Return [x, y] of the center of cell containing provided text 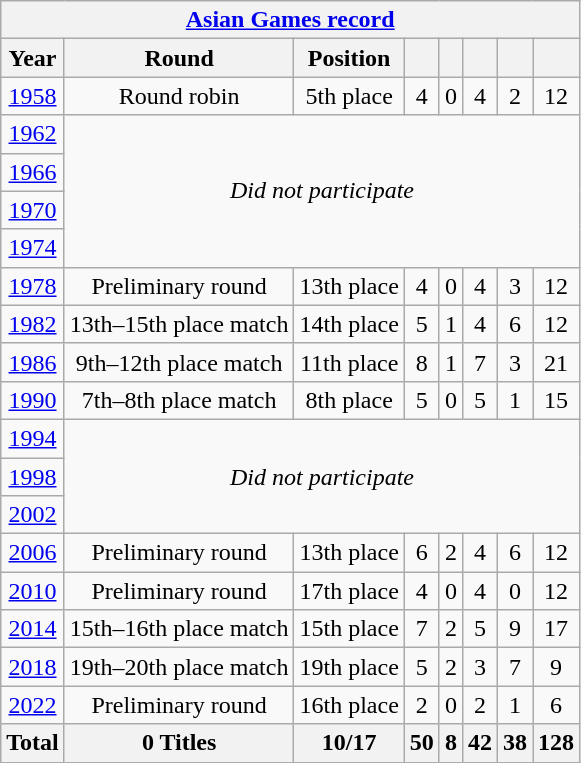
1970 [33, 210]
7th–8th place match [179, 400]
Position [349, 58]
1998 [33, 477]
21 [556, 362]
2014 [33, 629]
1962 [33, 134]
14th place [349, 324]
2002 [33, 515]
1966 [33, 172]
2018 [33, 667]
8th place [349, 400]
19th place [349, 667]
2006 [33, 553]
Total [33, 743]
5th place [349, 96]
1978 [33, 286]
128 [556, 743]
Round robin [179, 96]
17th place [349, 591]
13th–15th place match [179, 324]
38 [516, 743]
17 [556, 629]
Year [33, 58]
15 [556, 400]
16th place [349, 705]
9th–12th place match [179, 362]
1986 [33, 362]
1990 [33, 400]
50 [422, 743]
Round [179, 58]
1994 [33, 438]
19th–20th place match [179, 667]
15th–16th place match [179, 629]
10/17 [349, 743]
Asian Games record [290, 20]
11th place [349, 362]
2010 [33, 591]
15th place [349, 629]
2022 [33, 705]
42 [480, 743]
1982 [33, 324]
1974 [33, 248]
1958 [33, 96]
0 Titles [179, 743]
